Scan for the cell matching the given text and deliver its [X, Y] coordinate at center. 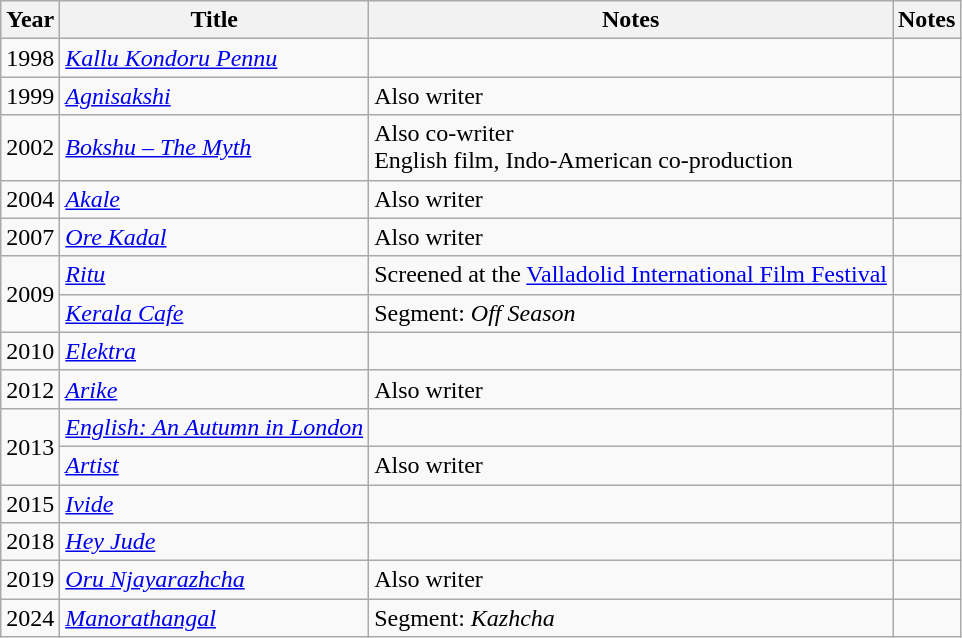
Hey Jude [214, 542]
Ore Kadal [214, 237]
Kerala Cafe [214, 313]
English: An Autumn in London [214, 427]
2010 [30, 351]
Elektra [214, 351]
Ivide [214, 503]
2009 [30, 294]
Year [30, 20]
1999 [30, 96]
2024 [30, 618]
Oru Njayarazhcha [214, 580]
2012 [30, 389]
Also co-writerEnglish film, Indo-American co-production [631, 148]
2018 [30, 542]
Akale [214, 199]
Segment: Off Season [631, 313]
Segment: Kazhcha [631, 618]
2019 [30, 580]
2002 [30, 148]
Bokshu – The Myth [214, 148]
2004 [30, 199]
2007 [30, 237]
1998 [30, 58]
Kallu Kondoru Pennu [214, 58]
Arike [214, 389]
2013 [30, 446]
2015 [30, 503]
Manorathangal [214, 618]
Agnisakshi [214, 96]
Ritu [214, 275]
Screened at the Valladolid International Film Festival [631, 275]
Title [214, 20]
Artist [214, 465]
